Pinpoint the cell where the given text exists, returning its [x, y] midpoint coordinate. 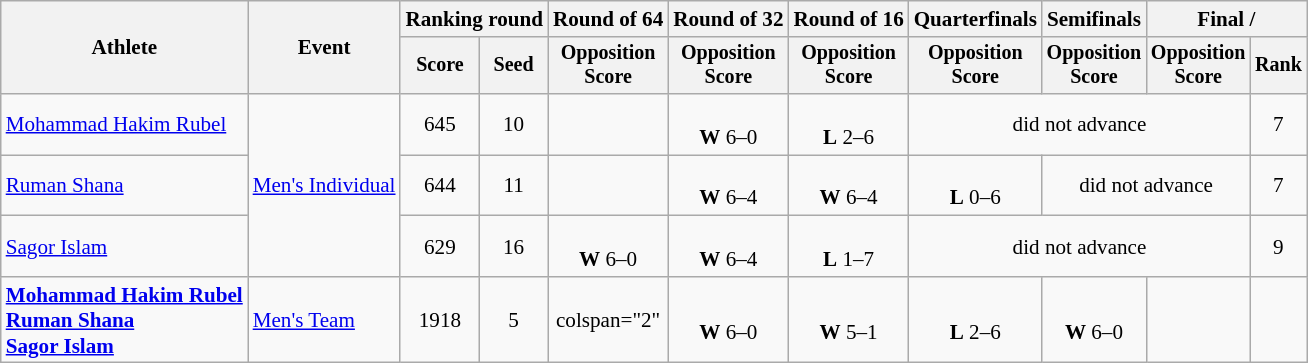
11 [514, 186]
Round of 32 [728, 18]
colspan="2" [608, 320]
Ruman Shana [124, 186]
Sagor Islam [124, 246]
Ranking round [474, 18]
Final / [1226, 18]
Rank [1278, 65]
Semifinals [1094, 18]
Athlete [124, 48]
Mohammad Hakim Rubel [124, 124]
645 [440, 124]
L 1–7 [848, 246]
644 [440, 186]
Men's Team [324, 320]
629 [440, 246]
Round of 64 [608, 18]
10 [514, 124]
Quarterfinals [976, 18]
W 5–1 [848, 320]
Mohammad Hakim RubelRuman ShanaSagor Islam [124, 320]
Score [440, 65]
16 [514, 246]
5 [514, 320]
Men's Individual [324, 186]
Event [324, 48]
9 [1278, 246]
Seed [514, 65]
1918 [440, 320]
L 0–6 [976, 186]
Round of 16 [848, 18]
